Search for the cell housing the specified text and yield its (X, Y) center coordinate. 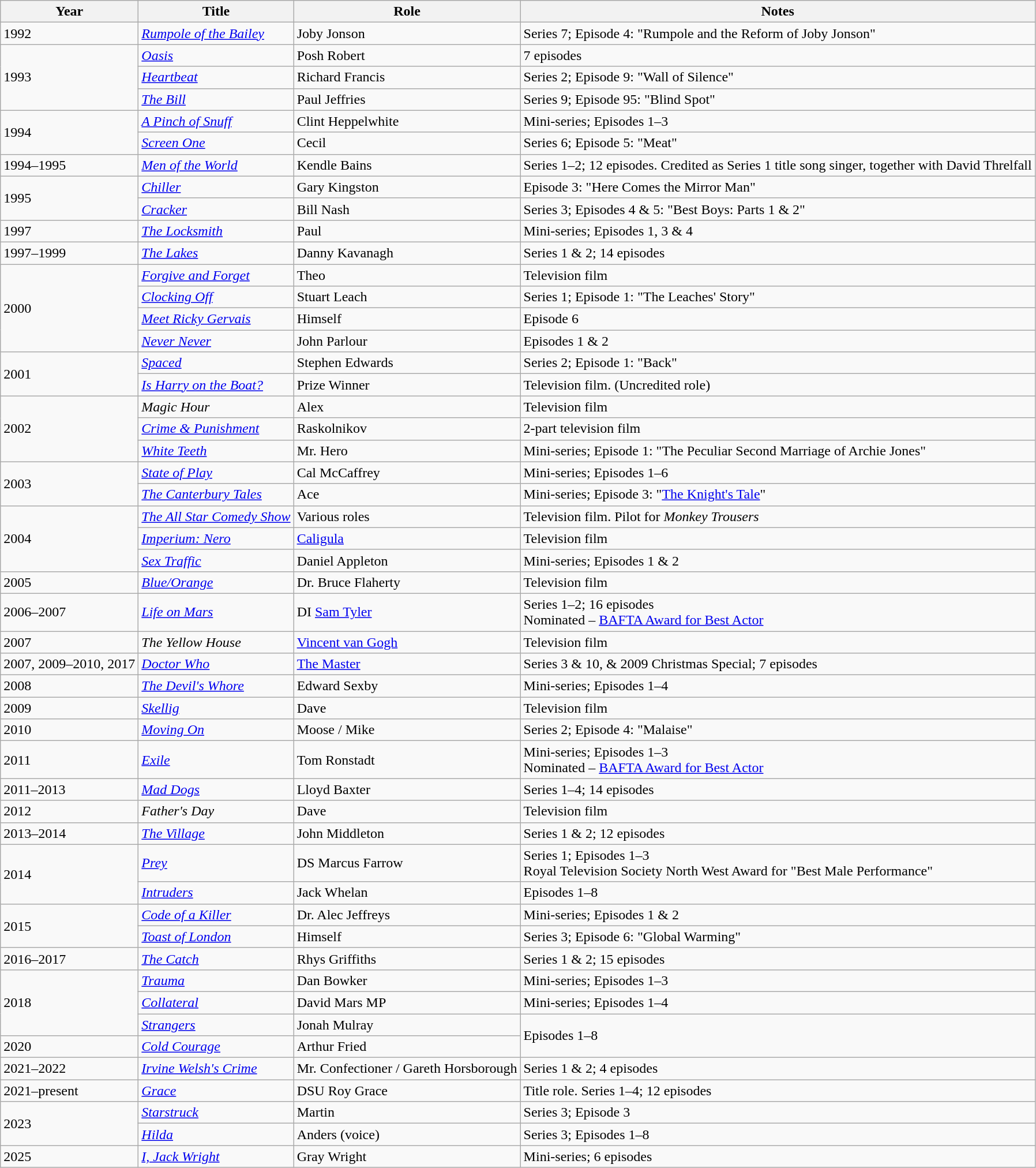
Television film. (Uncredited role) (778, 385)
Hilda (216, 1135)
Series 1; Episodes 1–3Royal Television Society North West Award for "Best Male Performance" (778, 863)
Stephen Edwards (407, 363)
2018 (69, 1002)
Series 3; Episode 3 (778, 1113)
The Yellow House (216, 642)
Imperium: Nero (216, 538)
2010 (69, 730)
Intruders (216, 893)
2020 (69, 1047)
Mini-series; Episode 3: "The Knight's Tale" (778, 495)
The Devil's Whore (216, 686)
Men of the World (216, 165)
Strangers (216, 1024)
2021–2022 (69, 1069)
2012 (69, 811)
Prize Winner (407, 385)
Episode 3: "Here Comes the Mirror Man" (778, 187)
Series 1 & 2; 14 episodes (778, 253)
Is Harry on the Boat? (216, 385)
Sex Traffic (216, 560)
2000 (69, 308)
Toast of London (216, 937)
1995 (69, 198)
Mr. Confectioner / Gareth Horsborough (407, 1069)
Moose / Mike (407, 730)
Doctor Who (216, 664)
The Canterbury Tales (216, 495)
Series 2; Episode 9: "Wall of Silence" (778, 77)
Cold Courage (216, 1047)
Starstruck (216, 1113)
Series 6; Episode 5: "Meat" (778, 143)
Blue/Orange (216, 582)
Martin (407, 1113)
Series 1 & 2; 12 episodes (778, 833)
Jonah Mulray (407, 1024)
John Middleton (407, 833)
Gray Wright (407, 1156)
Series 3; Episode 6: "Global Warming" (778, 937)
2025 (69, 1156)
DI Sam Tyler (407, 612)
Trauma (216, 980)
Father's Day (216, 811)
Clint Heppelwhite (407, 121)
Code of a Killer (216, 915)
Cal McCaffrey (407, 473)
Jack Whelan (407, 893)
White Teeth (216, 451)
Stuart Leach (407, 297)
Raskolnikov (407, 429)
Theo (407, 275)
2008 (69, 686)
The Lakes (216, 253)
Clocking Off (216, 297)
Richard Francis (407, 77)
Lloyd Baxter (407, 789)
2023 (69, 1124)
Oasis (216, 55)
Heartbeat (216, 77)
Meet Ricky Gervais (216, 319)
2013–2014 (69, 833)
2002 (69, 429)
Paul (407, 231)
Episodes 1 & 2 (778, 341)
2007, 2009–2010, 2017 (69, 664)
Series 9; Episode 95: "Blind Spot" (778, 99)
Chiller (216, 187)
Title (216, 12)
2011–2013 (69, 789)
Dan Bowker (407, 980)
Forgive and Forget (216, 275)
The Bill (216, 99)
Danny Kavanagh (407, 253)
Arthur Fried (407, 1047)
Posh Robert (407, 55)
Series 3 & 10, & 2009 Christmas Special; 7 episodes (778, 664)
Series 3; Episodes 1–8 (778, 1135)
Moving On (216, 730)
Series 1 & 2; 15 episodes (778, 959)
Year (69, 12)
Series 2; Episode 1: "Back" (778, 363)
Anders (voice) (407, 1135)
The Catch (216, 959)
Magic Hour (216, 407)
Series 1 & 2; 4 episodes (778, 1069)
Exile (216, 759)
Mini-series; Episodes 1–6 (778, 473)
Life on Mars (216, 612)
Mini-series; Episode 1: "The Peculiar Second Marriage of Archie Jones" (778, 451)
Series 1–2; 12 episodes. Credited as Series 1 title song singer, together with David Threlfall (778, 165)
Crime & Punishment (216, 429)
Gary Kingston (407, 187)
2014 (69, 874)
A Pinch of Snuff (216, 121)
1997 (69, 231)
DSU Roy Grace (407, 1091)
Series 1–2; 16 episodesNominated – BAFTA Award for Best Actor (778, 612)
Ace (407, 495)
Mini-series; 6 episodes (778, 1156)
2016–2017 (69, 959)
The Locksmith (216, 231)
Bill Nash (407, 209)
Tom Ronstadt (407, 759)
2009 (69, 708)
Series 7; Episode 4: "Rumpole and the Reform of Joby Jonson" (778, 33)
DS Marcus Farrow (407, 863)
Never Never (216, 341)
The Village (216, 833)
Series 2; Episode 4: "Malaise" (778, 730)
Notes (778, 12)
Various roles (407, 516)
Dr. Bruce Flaherty (407, 582)
Role (407, 12)
2006–2007 (69, 612)
1997–1999 (69, 253)
Television film. Pilot for Monkey Trousers (778, 516)
Mr. Hero (407, 451)
Irvine Welsh's Crime (216, 1069)
1994–1995 (69, 165)
Cecil (407, 143)
Vincent van Gogh (407, 642)
Cracker (216, 209)
John Parlour (407, 341)
2004 (69, 538)
Collateral (216, 1002)
Title role. Series 1–4; 12 episodes (778, 1091)
The Master (407, 664)
2015 (69, 926)
Mini-series; Episodes 1, 3 & 4 (778, 231)
Dr. Alec Jeffreys (407, 915)
Joby Jonson (407, 33)
Daniel Appleton (407, 560)
7 episodes (778, 55)
2003 (69, 484)
1994 (69, 132)
Kendle Bains (407, 165)
State of Play (216, 473)
Paul Jeffries (407, 99)
2005 (69, 582)
Mini-series; Episodes 1–3Nominated – BAFTA Award for Best Actor (778, 759)
Rumpole of the Bailey (216, 33)
Alex (407, 407)
Edward Sexby (407, 686)
Spaced (216, 363)
2007 (69, 642)
Prey (216, 863)
Rhys Griffiths (407, 959)
Skellig (216, 708)
2001 (69, 374)
2021–present (69, 1091)
Series 1–4; 14 episodes (778, 789)
Series 1; Episode 1: "The Leaches' Story" (778, 297)
1992 (69, 33)
1993 (69, 77)
I, Jack Wright (216, 1156)
Screen One (216, 143)
David Mars MP (407, 1002)
2011 (69, 759)
Series 3; Episodes 4 & 5: "Best Boys: Parts 1 & 2" (778, 209)
Mad Dogs (216, 789)
Grace (216, 1091)
Caligula (407, 538)
The All Star Comedy Show (216, 516)
2-part television film (778, 429)
Episode 6 (778, 319)
